From the cell containing the given text, extract its center point as (x, y) coordinate. 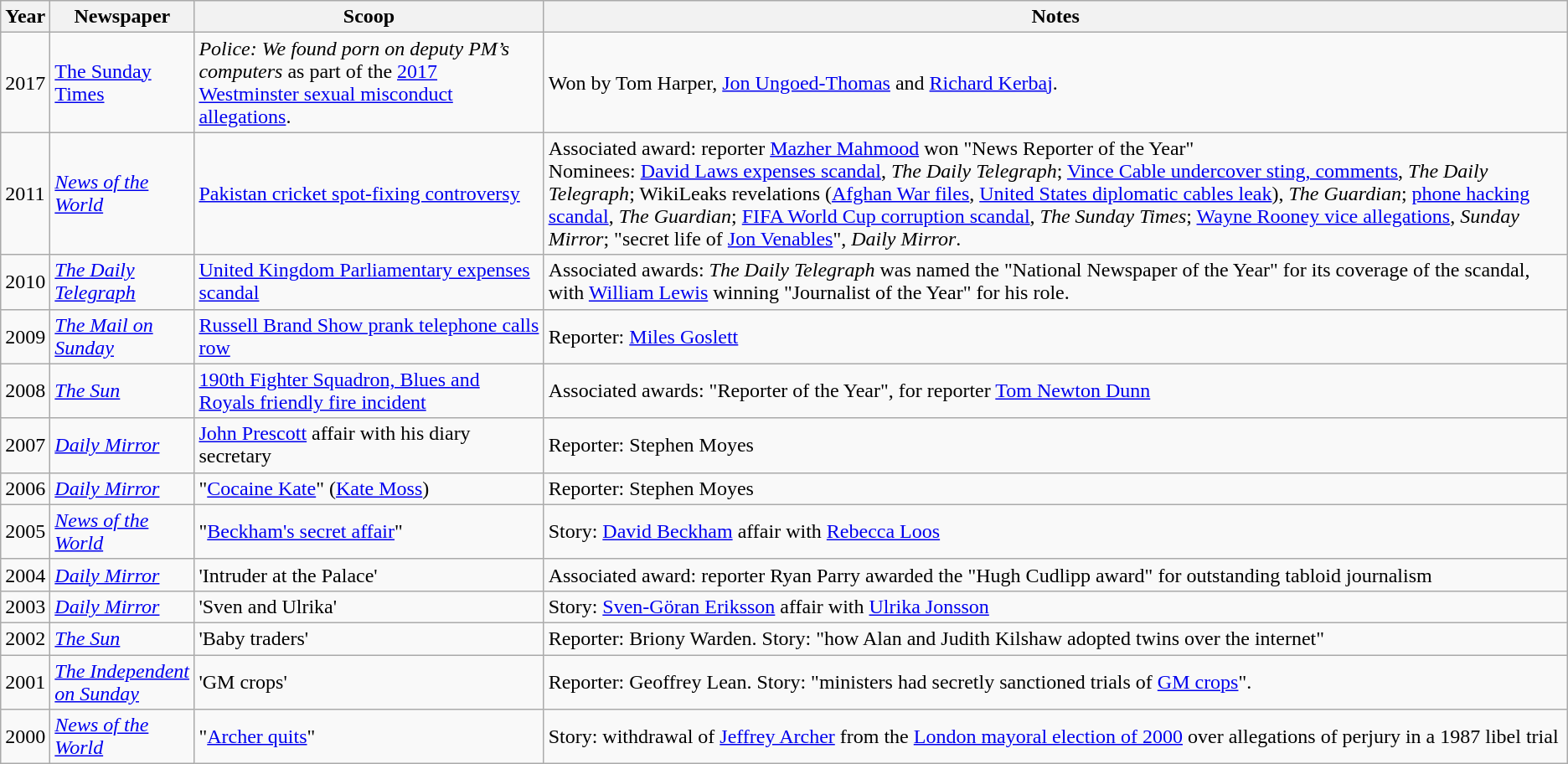
Story: David Beckham affair with Rebecca Loos (1055, 531)
"Cocaine Kate" (Kate Moss) (369, 488)
2000 (25, 737)
Year (25, 17)
Associated award: reporter Ryan Parry awarded the "Hugh Cudlipp award" for outstanding tabloid journalism (1055, 575)
2004 (25, 575)
"Archer quits" (369, 737)
'GM crops' (369, 682)
'Sven and Ulrika' (369, 607)
2010 (25, 281)
Newspaper (122, 17)
'Intruder at the Palace' (369, 575)
2011 (25, 194)
Reporter: Briony Warden. Story: "how Alan and Judith Kilshaw adopted twins over the internet" (1055, 638)
Story: withdrawal of Jeffrey Archer from the London mayoral election of 2000 over allegations of perjury in a 1987 libel trial (1055, 737)
2003 (25, 607)
The Sunday Times (122, 82)
Reporter: Geoffrey Lean. Story: "ministers had secretly sanctioned trials of GM crops". (1055, 682)
Russell Brand Show prank telephone calls row (369, 337)
2002 (25, 638)
2005 (25, 531)
2009 (25, 337)
The Independent on Sunday (122, 682)
Associated awards: "Reporter of the Year", for reporter Tom Newton Dunn (1055, 390)
United Kingdom Parliamentary expenses scandal (369, 281)
Story: Sven-Göran Eriksson affair with Ulrika Jonsson (1055, 607)
'Baby traders' (369, 638)
2001 (25, 682)
2007 (25, 446)
Won by Tom Harper, Jon Ungoed-Thomas and Richard Kerbaj. (1055, 82)
190th Fighter Squadron, Blues and Royals friendly fire incident (369, 390)
The Mail on Sunday (122, 337)
Reporter: Miles Goslett (1055, 337)
2008 (25, 390)
2017 (25, 82)
Pakistan cricket spot-fixing controversy (369, 194)
John Prescott affair with his diary secretary (369, 446)
Notes (1055, 17)
Police: We found porn on deputy PM’s computers as part of the 2017 Westminster sexual misconduct allegations. (369, 82)
"Beckham's secret affair" (369, 531)
2006 (25, 488)
Scoop (369, 17)
The Daily Telegraph (122, 281)
